Find where the given text appears and provide that cell's center as [x, y] coordinate. 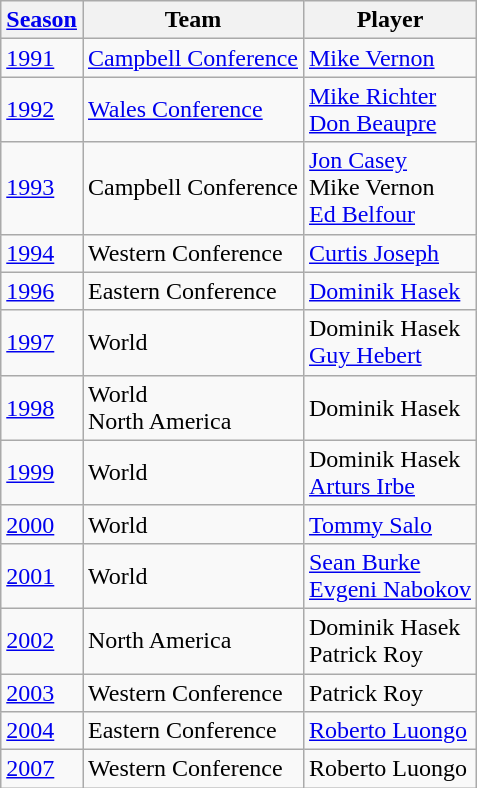
1999 [42, 472]
2004 [42, 731]
North America [192, 640]
Tommy Salo [390, 524]
2001 [42, 576]
Curtis Joseph [390, 253]
WorldNorth America [192, 408]
1997 [42, 342]
1998 [42, 408]
Wales Conference [192, 110]
1996 [42, 291]
Team [192, 20]
Sean BurkeEvgeni Nabokov [390, 576]
Dominik HasekPatrick Roy [390, 640]
Mike RichterDon Beaupre [390, 110]
2000 [42, 524]
Dominik HasekArturs Irbe [390, 472]
Dominik HasekGuy Hebert [390, 342]
Jon CaseyMike VernonEd Belfour [390, 188]
1991 [42, 58]
1992 [42, 110]
2007 [42, 769]
2002 [42, 640]
1993 [42, 188]
Season [42, 20]
2003 [42, 693]
Mike Vernon [390, 58]
Player [390, 20]
Patrick Roy [390, 693]
1994 [42, 253]
